Provide the (x, y) coordinate of the cell's center where the given text is located.  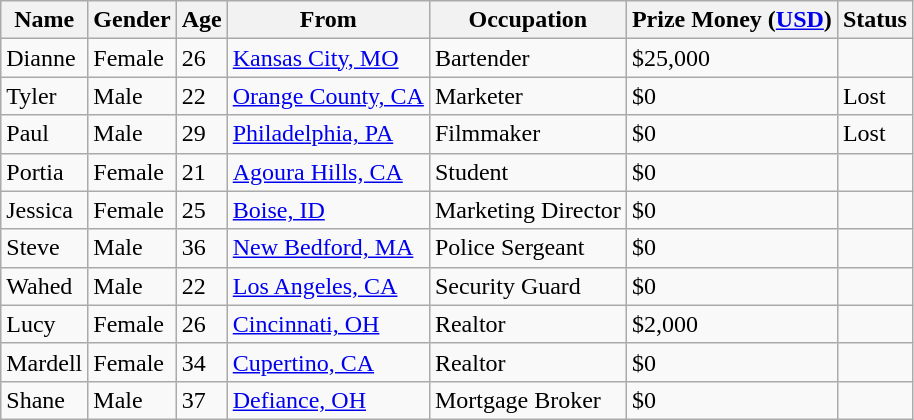
Defiance, OH (328, 400)
Marketing Director (528, 210)
Security Guard (528, 286)
Los Angeles, CA (328, 286)
25 (202, 210)
Orange County, CA (328, 96)
Age (202, 20)
Mortgage Broker (528, 400)
New Bedford, MA (328, 248)
Prize Money (USD) (732, 20)
Boise, ID (328, 210)
Filmmaker (528, 134)
21 (202, 172)
Jessica (44, 210)
Paul (44, 134)
Cupertino, CA (328, 362)
Agoura Hills, CA (328, 172)
29 (202, 134)
34 (202, 362)
Lucy (44, 324)
Police Sergeant (528, 248)
Philadelphia, PA (328, 134)
Cincinnati, OH (328, 324)
Bartender (528, 58)
Status (874, 20)
Name (44, 20)
37 (202, 400)
36 (202, 248)
Shane (44, 400)
Marketer (528, 96)
Portia (44, 172)
Occupation (528, 20)
$25,000 (732, 58)
Kansas City, MO (328, 58)
Mardell (44, 362)
Gender (132, 20)
Dianne (44, 58)
Wahed (44, 286)
Steve (44, 248)
Tyler (44, 96)
Student (528, 172)
$2,000 (732, 324)
From (328, 20)
